Identify which cell holds the provided text, then report its [X, Y] central coordinate. 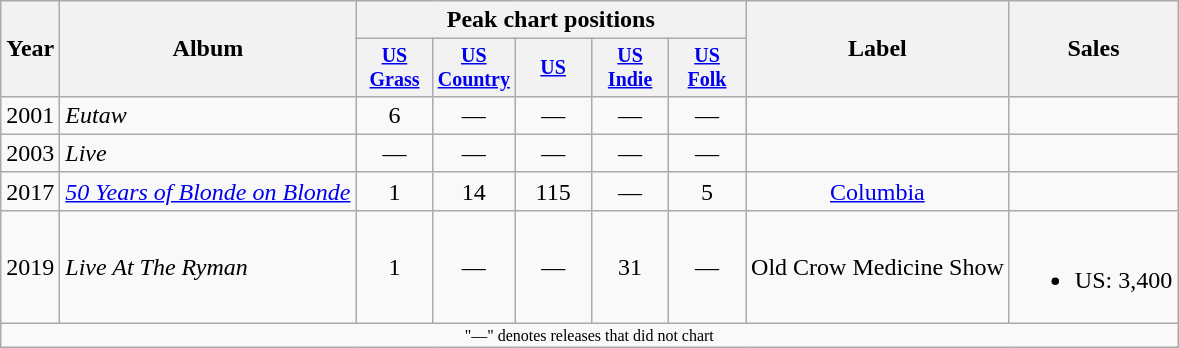
Sales [1093, 49]
2017 [30, 191]
US Country [474, 68]
USIndie [630, 68]
Live At The Ryman [208, 266]
2001 [30, 115]
5 [708, 191]
Label [878, 49]
Columbia [878, 191]
14 [474, 191]
2019 [30, 266]
US: 3,400 [1093, 266]
US [554, 68]
6 [394, 115]
Year [30, 49]
Eutaw [208, 115]
115 [554, 191]
"—" denotes releases that did not chart [590, 336]
31 [630, 266]
50 Years of Blonde on Blonde [208, 191]
Live [208, 153]
Peak chart positions [551, 20]
Album [208, 49]
USFolk [708, 68]
2003 [30, 153]
Old Crow Medicine Show [878, 266]
US Grass [394, 68]
